Scan for the cell matching the given text and deliver its [x, y] coordinate at center. 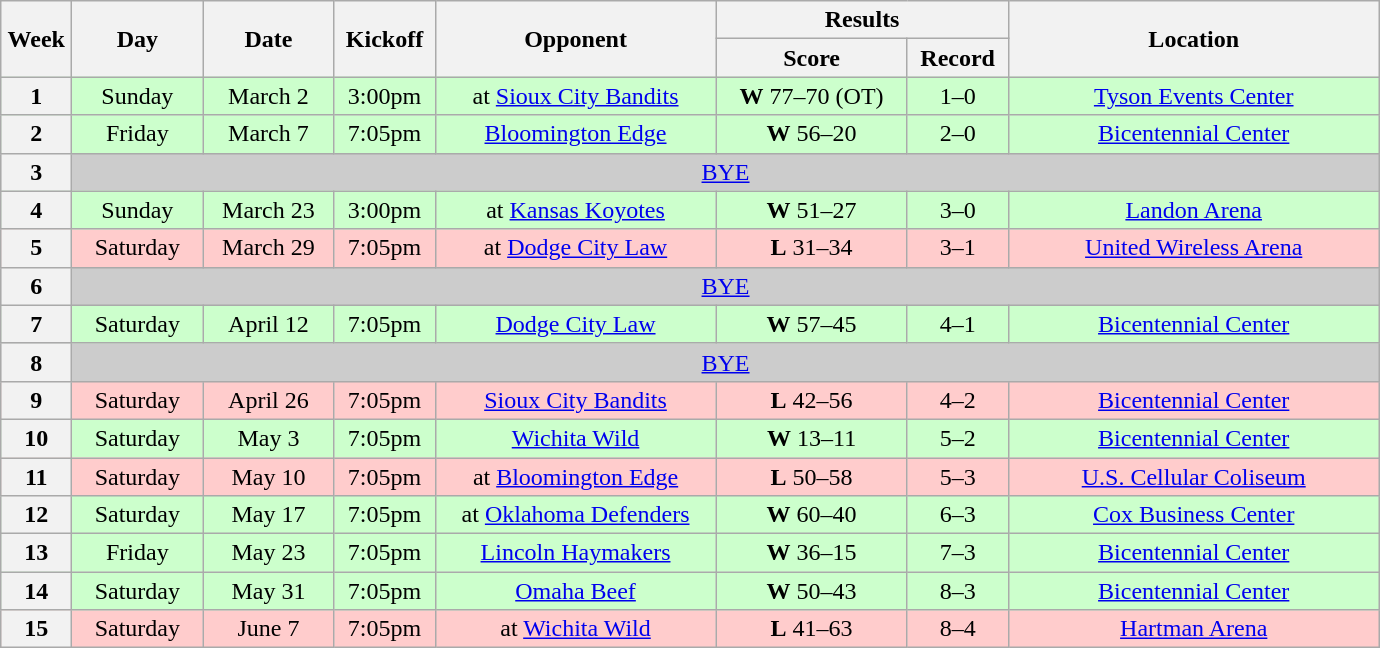
April 26 [268, 400]
Bloomington Edge [576, 134]
Lincoln Haymakers [576, 553]
Date [268, 39]
May 3 [268, 438]
W 77–70 (OT) [812, 96]
at Oklahoma Defenders [576, 515]
4–2 [958, 400]
Week [36, 39]
May 23 [268, 553]
May 17 [268, 515]
13 [36, 553]
6–3 [958, 515]
5–2 [958, 438]
11 [36, 477]
Day [138, 39]
U.S. Cellular Coliseum [1194, 477]
June 7 [268, 629]
W 51–27 [812, 210]
3 [36, 172]
L 31–34 [812, 248]
Dodge City Law [576, 324]
7–3 [958, 553]
W 57–45 [812, 324]
W 36–15 [812, 553]
at Kansas Koyotes [576, 210]
1–0 [958, 96]
at Dodge City Law [576, 248]
Tyson Events Center [1194, 96]
5–3 [958, 477]
2–0 [958, 134]
March 7 [268, 134]
4 [36, 210]
Sioux City Bandits [576, 400]
Omaha Beef [576, 591]
14 [36, 591]
8 [36, 362]
Results [862, 20]
Cox Business Center [1194, 515]
1 [36, 96]
10 [36, 438]
Score [812, 58]
May 10 [268, 477]
May 31 [268, 591]
8–4 [958, 629]
at Wichita Wild [576, 629]
Opponent [576, 39]
United Wireless Arena [1194, 248]
March 29 [268, 248]
L 41–63 [812, 629]
2 [36, 134]
12 [36, 515]
15 [36, 629]
8–3 [958, 591]
5 [36, 248]
March 2 [268, 96]
L 50–58 [812, 477]
W 50–43 [812, 591]
L 42–56 [812, 400]
at Sioux City Bandits [576, 96]
March 23 [268, 210]
Kickoff [384, 39]
W 60–40 [812, 515]
Record [958, 58]
Location [1194, 39]
W 13–11 [812, 438]
3–1 [958, 248]
Landon Arena [1194, 210]
9 [36, 400]
W 56–20 [812, 134]
April 12 [268, 324]
Hartman Arena [1194, 629]
6 [36, 286]
7 [36, 324]
Wichita Wild [576, 438]
4–1 [958, 324]
3–0 [958, 210]
at Bloomington Edge [576, 477]
